Determine the [x, y] coordinate at the center of the cell enclosing the given text.  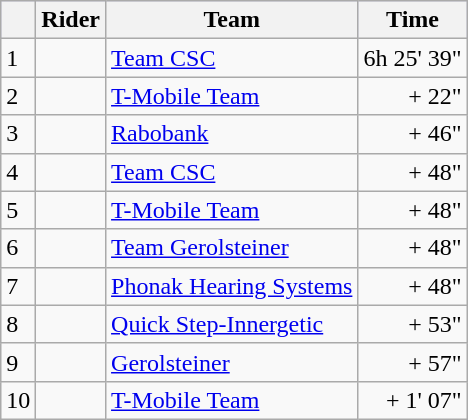
Gerolsteiner [232, 362]
Rider [71, 20]
7 [18, 286]
5 [18, 210]
+ 1' 07" [412, 400]
3 [18, 134]
Phonak Hearing Systems [232, 286]
+ 46" [412, 134]
2 [18, 96]
Team Gerolsteiner [232, 248]
Rabobank [232, 134]
6h 25' 39" [412, 58]
4 [18, 172]
Quick Step-Innergetic [232, 324]
8 [18, 324]
Team [232, 20]
6 [18, 248]
+ 57" [412, 362]
+ 53" [412, 324]
Time [412, 20]
1 [18, 58]
9 [18, 362]
+ 22" [412, 96]
10 [18, 400]
